Extract the [X, Y] coordinate from the center of the cell holding the provided text.  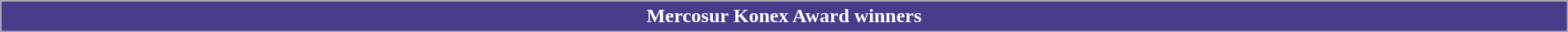
Mercosur Konex Award winners [784, 16]
